Scan for the cell matching the given text and deliver its (X, Y) coordinate at center. 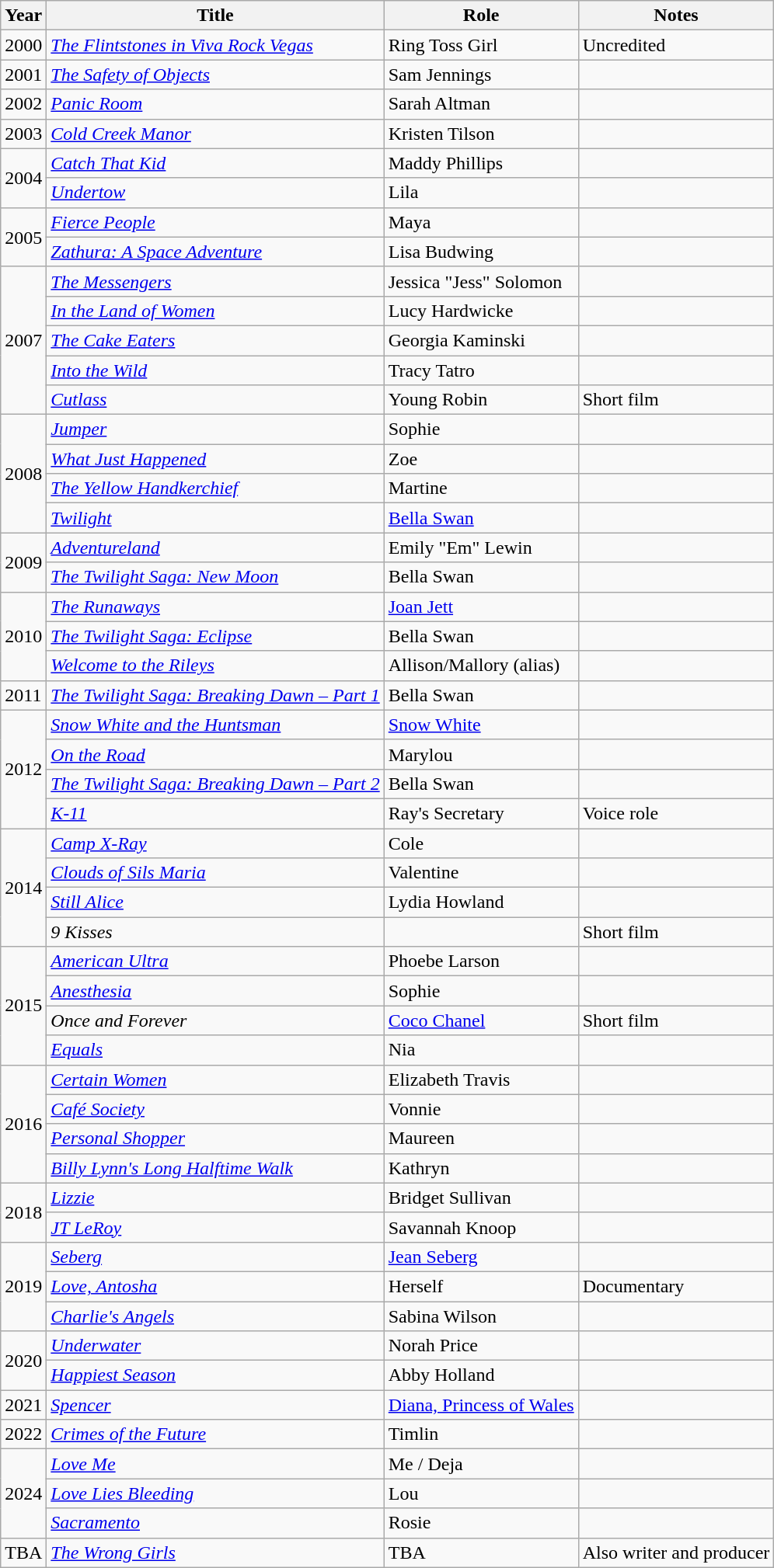
Bridget Sullivan (481, 1198)
The Wrong Girls (215, 1552)
Kathryn (481, 1168)
Martine (481, 488)
Into the Wild (215, 370)
Valentine (481, 873)
Café Society (215, 1109)
The Flintstones in Viva Rock Vegas (215, 45)
Snow White (481, 725)
Cole (481, 843)
Kristen Tilson (481, 134)
Sam Jennings (481, 75)
2001 (23, 75)
The Messengers (215, 281)
On the Road (215, 754)
2014 (23, 887)
Coco Chanel (481, 1020)
Certain Women (215, 1080)
2003 (23, 134)
Snow White and the Huntsman (215, 725)
Love Lies Bleeding (215, 1493)
Lila (481, 193)
Seberg (215, 1257)
The Twilight Saga: New Moon (215, 577)
Billy Lynn's Long Halftime Walk (215, 1168)
2009 (23, 562)
Uncredited (676, 45)
Year (23, 16)
Diana, Princess of Wales (481, 1405)
Title (215, 16)
Norah Price (481, 1346)
Maddy Phillips (481, 163)
Twilight (215, 518)
2010 (23, 636)
Georgia Kaminski (481, 340)
Lou (481, 1493)
Camp X-Ray (215, 843)
In the Land of Women (215, 311)
Lisa Budwing (481, 252)
Sabina Wilson (481, 1316)
Zathura: A Space Adventure (215, 252)
Panic Room (215, 104)
Tracy Tatro (481, 370)
Adventureland (215, 548)
Crimes of the Future (215, 1434)
2015 (23, 1006)
Joan Jett (481, 607)
Charlie's Angels (215, 1316)
Once and Forever (215, 1020)
The Yellow Handkerchief (215, 488)
Marylou (481, 754)
Welcome to the Rileys (215, 666)
2002 (23, 104)
Allison/Mallory (alias) (481, 666)
Clouds of Sils Maria (215, 873)
Equals (215, 1050)
Happiest Season (215, 1375)
Nia (481, 1050)
2004 (23, 178)
Me / Deja (481, 1464)
Lydia Howland (481, 902)
Timlin (481, 1434)
Young Robin (481, 400)
2007 (23, 340)
The Cake Eaters (215, 340)
2012 (23, 769)
2022 (23, 1434)
Love, Antosha (215, 1286)
Maya (481, 222)
Elizabeth Travis (481, 1080)
Cutlass (215, 400)
Voice role (676, 813)
Emily "Em" Lewin (481, 548)
Role (481, 16)
Sacramento (215, 1523)
Personal Shopper (215, 1139)
2011 (23, 695)
The Twilight Saga: Breaking Dawn – Part 2 (215, 784)
Notes (676, 16)
2016 (23, 1124)
American Ultra (215, 961)
Savannah Knoop (481, 1227)
2018 (23, 1212)
Jean Seberg (481, 1257)
2008 (23, 474)
JT LeRoy (215, 1227)
Sarah Altman (481, 104)
Love Me (215, 1464)
Jessica "Jess" Solomon (481, 281)
Documentary (676, 1286)
Phoebe Larson (481, 961)
2021 (23, 1405)
Undertow (215, 193)
Vonnie (481, 1109)
9 Kisses (215, 932)
Rosie (481, 1523)
Cold Creek Manor (215, 134)
Herself (481, 1286)
Anesthesia (215, 991)
Jumper (215, 429)
2005 (23, 237)
Also writer and producer (676, 1552)
Underwater (215, 1346)
Lucy Hardwicke (481, 311)
Zoe (481, 459)
Catch That Kid (215, 163)
The Twilight Saga: Breaking Dawn – Part 1 (215, 695)
What Just Happened (215, 459)
2019 (23, 1286)
The Twilight Saga: Eclipse (215, 636)
2024 (23, 1493)
Ray's Secretary (481, 813)
2020 (23, 1361)
Spencer (215, 1405)
Ring Toss Girl (481, 45)
Fierce People (215, 222)
Still Alice (215, 902)
The Runaways (215, 607)
2000 (23, 45)
Abby Holland (481, 1375)
K-11 (215, 813)
Lizzie (215, 1198)
Maureen (481, 1139)
The Safety of Objects (215, 75)
